Search for the cell housing the specified text and yield its (X, Y) center coordinate. 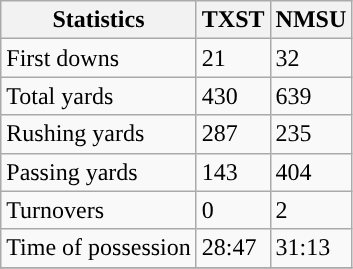
287 (233, 134)
235 (311, 134)
NMSU (311, 20)
Time of possession (99, 248)
28:47 (233, 248)
21 (233, 58)
430 (233, 96)
Rushing yards (99, 134)
143 (233, 172)
TXST (233, 20)
0 (233, 210)
Turnovers (99, 210)
31:13 (311, 248)
Total yards (99, 96)
2 (311, 210)
Statistics (99, 20)
404 (311, 172)
639 (311, 96)
First downs (99, 58)
32 (311, 58)
Passing yards (99, 172)
